Find where the given text appears and provide that cell's center as (X, Y) coordinate. 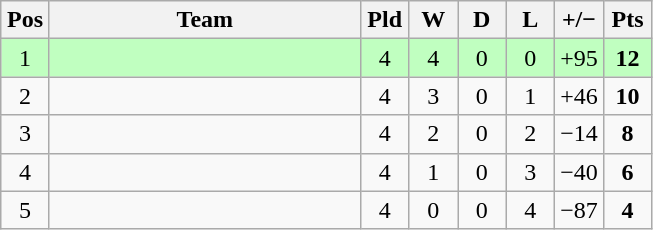
Pld (384, 20)
Team (204, 20)
Pos (26, 20)
L (530, 20)
6 (628, 172)
−14 (580, 134)
Pts (628, 20)
8 (628, 134)
D (482, 20)
−40 (580, 172)
+46 (580, 96)
W (434, 20)
−87 (580, 210)
12 (628, 58)
10 (628, 96)
+95 (580, 58)
5 (26, 210)
+/− (580, 20)
